Provide the (x, y) coordinate of the cell's center where the given text is located.  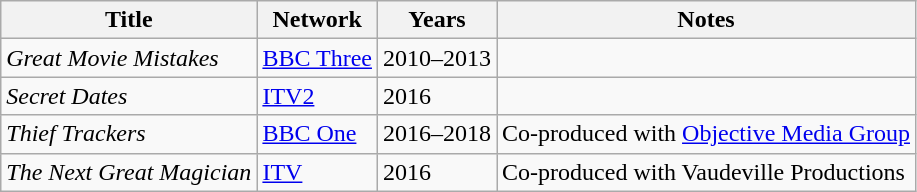
Years (436, 20)
Secret Dates (129, 96)
Network (318, 20)
Title (129, 20)
Notes (706, 20)
Great Movie Mistakes (129, 58)
ITV (318, 172)
BBC Three (318, 58)
The Next Great Magician (129, 172)
Thief Trackers (129, 134)
ITV2 (318, 96)
2016–2018 (436, 134)
Co-produced with Vaudeville Productions (706, 172)
Co-produced with Objective Media Group (706, 134)
BBC One (318, 134)
2010–2013 (436, 58)
